Find where the given text appears and provide that cell's center as [x, y] coordinate. 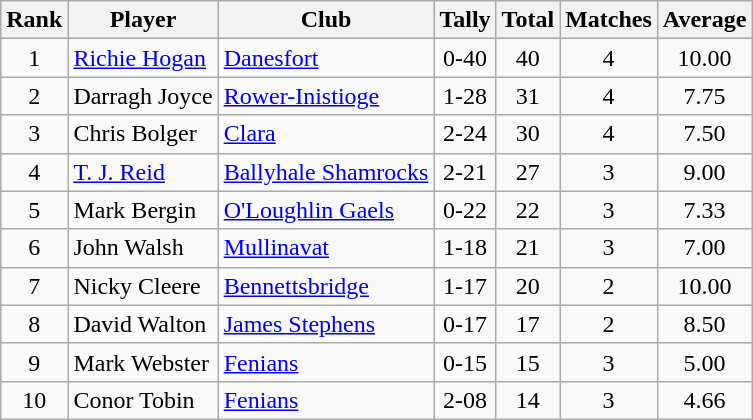
7.00 [704, 248]
0-15 [465, 362]
40 [528, 58]
Ballyhale Shamrocks [326, 172]
1-28 [465, 96]
Club [326, 20]
7.33 [704, 210]
7.50 [704, 134]
Danesfort [326, 58]
David Walton [143, 324]
20 [528, 286]
John Walsh [143, 248]
0-17 [465, 324]
30 [528, 134]
21 [528, 248]
Richie Hogan [143, 58]
James Stephens [326, 324]
Tally [465, 20]
O'Loughlin Gaels [326, 210]
8.50 [704, 324]
4.66 [704, 400]
7 [34, 286]
Average [704, 20]
Mark Bergin [143, 210]
14 [528, 400]
17 [528, 324]
2-08 [465, 400]
1-17 [465, 286]
31 [528, 96]
Conor Tobin [143, 400]
27 [528, 172]
Clara [326, 134]
15 [528, 362]
1-18 [465, 248]
Bennettsbridge [326, 286]
0-40 [465, 58]
2-21 [465, 172]
2-24 [465, 134]
9.00 [704, 172]
Rower-Inistioge [326, 96]
Matches [609, 20]
Chris Bolger [143, 134]
9 [34, 362]
5.00 [704, 362]
Mark Webster [143, 362]
Total [528, 20]
22 [528, 210]
7.75 [704, 96]
5 [34, 210]
Nicky Cleere [143, 286]
10 [34, 400]
1 [34, 58]
0-22 [465, 210]
Player [143, 20]
Darragh Joyce [143, 96]
Mullinavat [326, 248]
T. J. Reid [143, 172]
6 [34, 248]
Rank [34, 20]
8 [34, 324]
